Output the (x, y) coordinate of the center of the cell containing the given text.  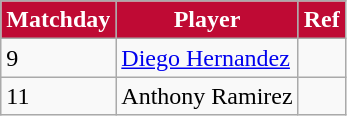
Ref (322, 20)
Diego Hernandez (207, 58)
11 (58, 96)
9 (58, 58)
Anthony Ramirez (207, 96)
Matchday (58, 20)
Player (207, 20)
